Find where the given text appears and provide that cell's center as [x, y] coordinate. 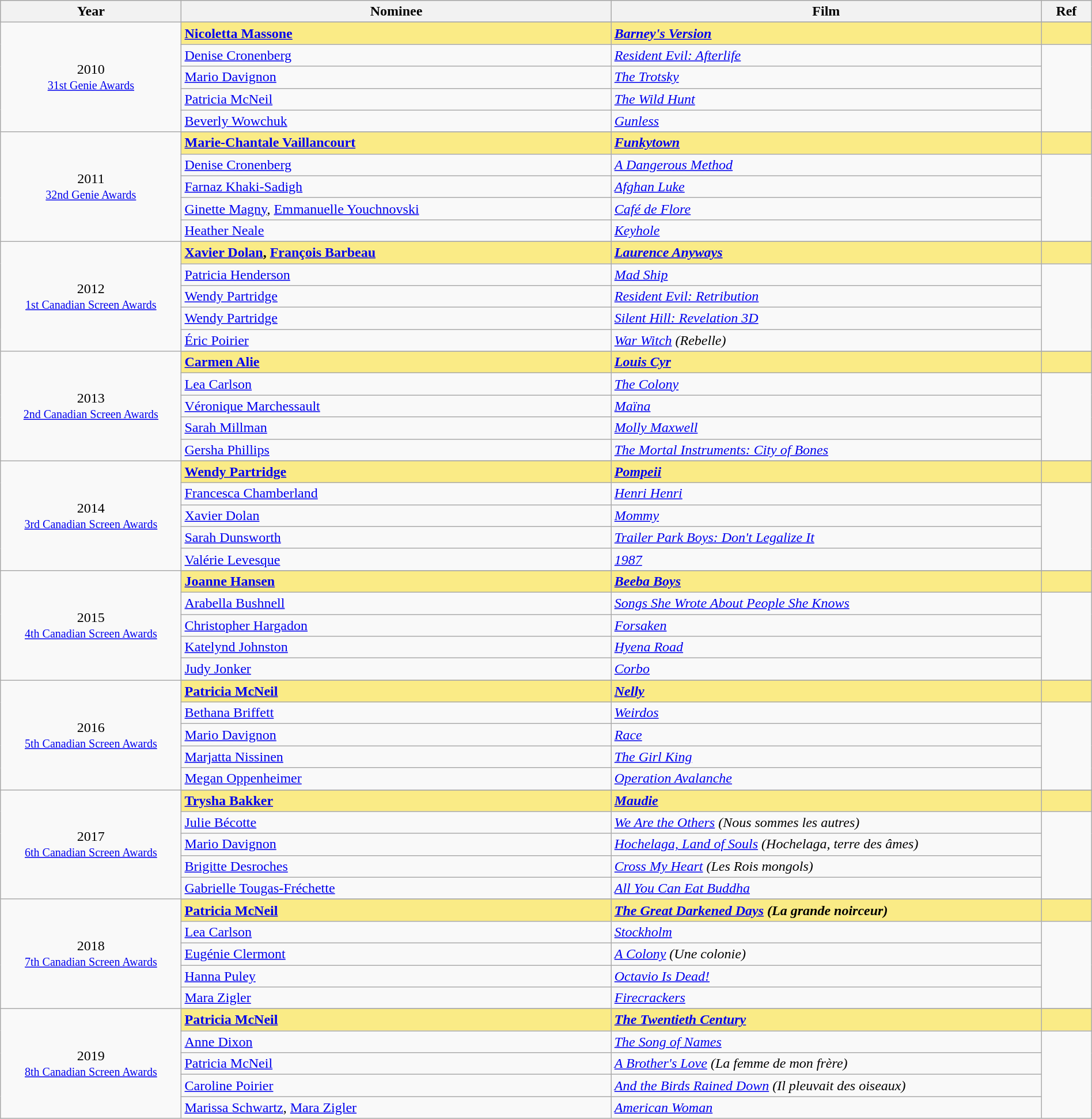
Judy Jonker [396, 669]
Café de Flore [826, 208]
Nicoletta Massone [396, 33]
The Great Darkened Days (La grande noirceur) [826, 910]
Véronique Marchessault [396, 406]
American Woman [826, 1107]
Sarah Millman [396, 428]
Mommy [826, 515]
Ref [1067, 12]
Nominee [396, 12]
Hyena Road [826, 647]
Operation Avalanche [826, 779]
Resident Evil: Retribution [826, 297]
Pompeii [826, 472]
Barney's Version [826, 33]
2015 4th Canadian Screen Awards [91, 625]
Katelynd Johnston [396, 647]
Keyhole [826, 230]
Race [826, 735]
The Trotsky [826, 77]
2019 8th Canadian Screen Awards [91, 1064]
Songs She Wrote About People She Knows [826, 603]
Hanna Puley [396, 976]
A Dangerous Method [826, 165]
All You Can Eat Buddha [826, 888]
Weirdos [826, 713]
Nelly [826, 691]
Gabrielle Tougas-Fréchette [396, 888]
And the Birds Rained Down (Il pleuvait des oiseaux) [826, 1086]
Funkytown [826, 143]
Stockholm [826, 932]
Heather Neale [396, 230]
We Are the Others (Nous sommes les autres) [826, 822]
Valérie Levesque [396, 559]
2013 2nd Canadian Screen Awards [91, 406]
Forsaken [826, 625]
Patricia Henderson [396, 275]
Louis Cyr [826, 362]
Year [91, 12]
Maïna [826, 406]
A Colony (Une colonie) [826, 954]
The Twentieth Century [826, 1020]
Marie-Chantale Vaillancourt [396, 143]
War Witch (Rebelle) [826, 340]
Caroline Poirier [396, 1086]
Bethana Briffett [396, 713]
Molly Maxwell [826, 428]
Marjatta Nissinen [396, 757]
Trailer Park Boys: Don't Legalize It [826, 537]
2010 31st Genie Awards [91, 77]
Afghan Luke [826, 187]
Eugénie Clermont [396, 954]
Resident Evil: Afterlife [826, 55]
The Song of Names [826, 1042]
The Colony [826, 384]
Carmen Alie [396, 362]
Beeba Boys [826, 581]
A Brother's Love (La femme de mon frère) [826, 1064]
Silent Hill: Revelation 3D [826, 318]
Marissa Schwartz, Mara Zigler [396, 1107]
Christopher Hargadon [396, 625]
Sarah Dunsworth [396, 537]
Corbo [826, 669]
1987 [826, 559]
Anne Dixon [396, 1042]
Beverly Wowchuk [396, 121]
Brigitte Desroches [396, 866]
Arabella Bushnell [396, 603]
Film [826, 12]
2016 5th Canadian Screen Awards [91, 735]
Farnaz Khaki-Sadigh [396, 187]
Megan Oppenheimer [396, 779]
Maudie [826, 801]
2014 3rd Canadian Screen Awards [91, 515]
Firecrackers [826, 998]
2012 1st Canadian Screen Awards [91, 296]
Hochelaga, Land of Souls (Hochelaga, terre des âmes) [826, 844]
Gersha Phillips [396, 450]
Julie Bécotte [396, 822]
Cross My Heart (Les Rois mongols) [826, 866]
The Girl King [826, 757]
Octavio Is Dead! [826, 976]
2017 6th Canadian Screen Awards [91, 844]
Ginette Magny, Emmanuelle Youchnovski [396, 208]
2011 32nd Genie Awards [91, 187]
Francesca Chamberland [396, 494]
The Wild Hunt [826, 99]
Joanne Hansen [396, 581]
Xavier Dolan [396, 515]
Trysha Bakker [396, 801]
Henri Henri [826, 494]
2018 7th Canadian Screen Awards [91, 954]
Laurence Anyways [826, 252]
Xavier Dolan, François Barbeau [396, 252]
Éric Poirier [396, 340]
Gunless [826, 121]
The Mortal Instruments: City of Bones [826, 450]
Mad Ship [826, 275]
Mara Zigler [396, 998]
